Provide the [x, y] coordinate of the cell's center where the given text is located.  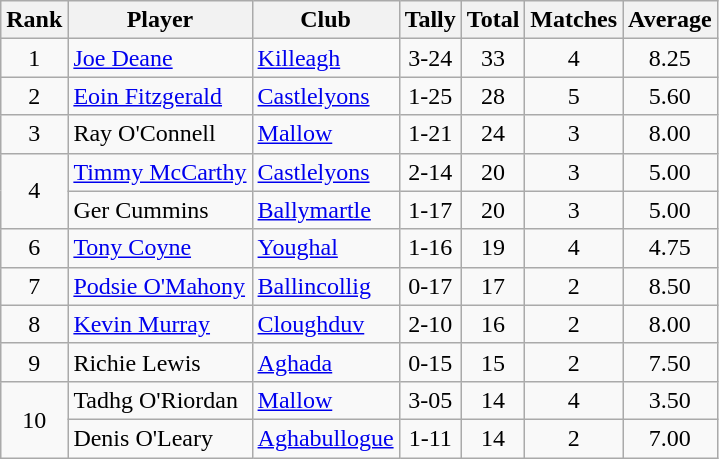
1 [34, 58]
3-05 [430, 400]
24 [493, 134]
Timmy McCarthy [160, 172]
Killeagh [326, 58]
Podsie O'Mahony [160, 286]
17 [493, 286]
5 [574, 96]
9 [34, 362]
0-15 [430, 362]
8.25 [670, 58]
Matches [574, 20]
Ray O'Connell [160, 134]
Tally [430, 20]
Eoin Fitzgerald [160, 96]
2-10 [430, 324]
1-17 [430, 210]
16 [493, 324]
19 [493, 248]
28 [493, 96]
6 [34, 248]
Player [160, 20]
Ger Cummins [160, 210]
3-24 [430, 58]
Average [670, 20]
Rank [34, 20]
7.00 [670, 438]
10 [34, 419]
4.75 [670, 248]
Tony Coyne [160, 248]
Total [493, 20]
7 [34, 286]
1-25 [430, 96]
1-16 [430, 248]
2-14 [430, 172]
Aghada [326, 362]
Ballincollig [326, 286]
5.60 [670, 96]
Kevin Murray [160, 324]
3.50 [670, 400]
Club [326, 20]
Aghabullogue [326, 438]
1-11 [430, 438]
Youghal [326, 248]
8.50 [670, 286]
0-17 [430, 286]
1-21 [430, 134]
7.50 [670, 362]
Denis O'Leary [160, 438]
Ballymartle [326, 210]
Joe Deane [160, 58]
8 [34, 324]
15 [493, 362]
33 [493, 58]
Richie Lewis [160, 362]
Cloughduv [326, 324]
Tadhg O'Riordan [160, 400]
